Output the [x, y] coordinate of the center of the cell containing the given text.  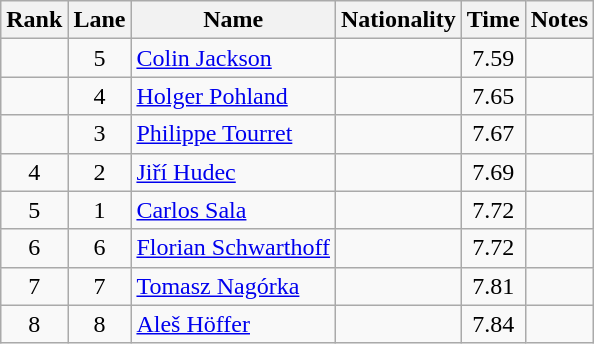
Carlos Sala [234, 210]
7.67 [493, 134]
Philippe Tourret [234, 134]
Lane [100, 20]
7.65 [493, 96]
7.69 [493, 172]
Notes [559, 20]
Nationality [399, 20]
Aleš Höffer [234, 324]
7.59 [493, 58]
Time [493, 20]
7.84 [493, 324]
3 [100, 134]
2 [100, 172]
Rank [34, 20]
7.81 [493, 286]
Name [234, 20]
Colin Jackson [234, 58]
Jiří Hudec [234, 172]
1 [100, 210]
Florian Schwarthoff [234, 248]
Holger Pohland [234, 96]
Tomasz Nagórka [234, 286]
